Capture the cell that displays the provided text and extract its (X, Y) central coordinate. 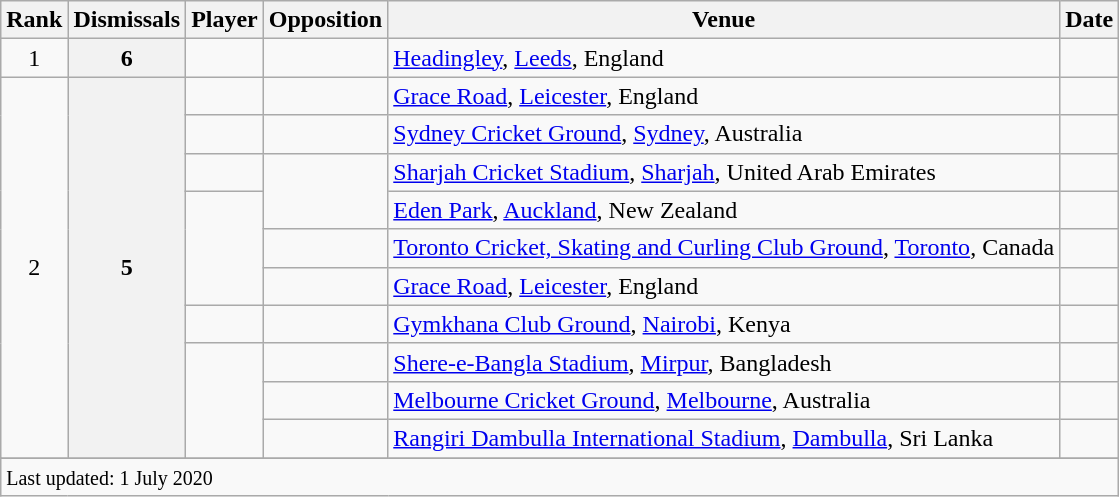
Toronto Cricket, Skating and Curling Club Ground, Toronto, Canada (724, 248)
Opposition (325, 20)
Rank (34, 20)
Rangiri Dambulla International Stadium, Dambulla, Sri Lanka (724, 438)
2 (34, 268)
Melbourne Cricket Ground, Melbourne, Australia (724, 400)
Venue (724, 20)
Dismissals (127, 20)
Player (225, 20)
1 (34, 58)
Last updated: 1 July 2020 (560, 477)
Headingley, Leeds, England (724, 58)
Date (1090, 20)
Gymkhana Club Ground, Nairobi, Kenya (724, 324)
Shere-e-Bangla Stadium, Mirpur, Bangladesh (724, 362)
Eden Park, Auckland, New Zealand (724, 210)
5 (127, 268)
6 (127, 58)
Sharjah Cricket Stadium, Sharjah, United Arab Emirates (724, 172)
Sydney Cricket Ground, Sydney, Australia (724, 134)
